Return the [x, y] coordinate for the center point of the cell that contains the specified text.  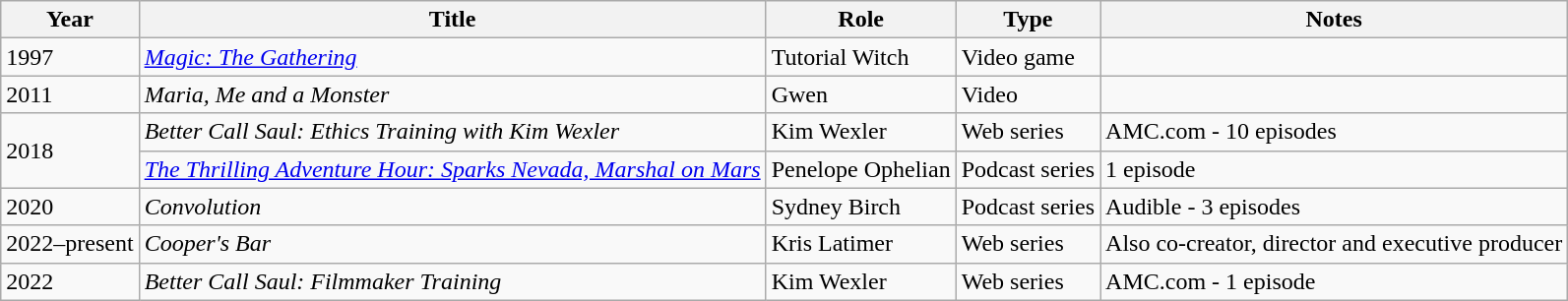
Sydney Birch [860, 207]
2011 [70, 94]
Maria, Me and a Monster [453, 94]
The Thrilling Adventure Hour: Sparks Nevada, Marshal on Mars [453, 169]
Type [1028, 20]
Tutorial Witch [860, 57]
1 episode [1335, 169]
Title [453, 20]
Better Call Saul: Filmmaker Training [453, 281]
Year [70, 20]
Better Call Saul: Ethics Training with Kim Wexler [453, 132]
Also co-creator, director and executive producer [1335, 244]
Gwen [860, 94]
Notes [1335, 20]
2022 [70, 281]
AMC.com - 1 episode [1335, 281]
Audible - 3 episodes [1335, 207]
Video game [1028, 57]
Role [860, 20]
Kris Latimer [860, 244]
Magic: The Gathering [453, 57]
1997 [70, 57]
2020 [70, 207]
2022–present [70, 244]
Cooper's Bar [453, 244]
2018 [70, 150]
AMC.com - 10 episodes [1335, 132]
Penelope Ophelian [860, 169]
Video [1028, 94]
Convolution [453, 207]
